Return [x, y] of the center of cell containing provided text 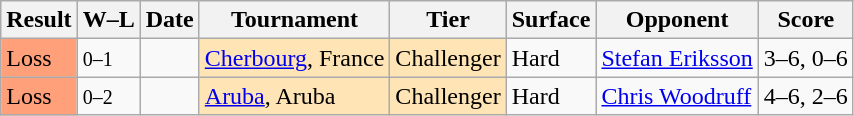
Surface [551, 20]
Tournament [294, 20]
4–6, 2–6 [806, 96]
0–2 [108, 96]
Cherbourg, France [294, 58]
Aruba, Aruba [294, 96]
Score [806, 20]
Tier [448, 20]
Opponent [677, 20]
Date [170, 20]
Stefan Eriksson [677, 58]
0–1 [108, 58]
Chris Woodruff [677, 96]
3–6, 0–6 [806, 58]
Result [39, 20]
W–L [108, 20]
